Return (X, Y) of the center of cell containing provided text 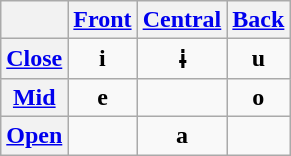
o (258, 97)
Close (34, 59)
a (182, 135)
Central (182, 20)
Front (102, 20)
u (258, 59)
Open (34, 135)
e (102, 97)
Back (258, 20)
ɨ (182, 59)
i (102, 59)
Mid (34, 97)
